Return [X, Y] of the center of cell containing provided text 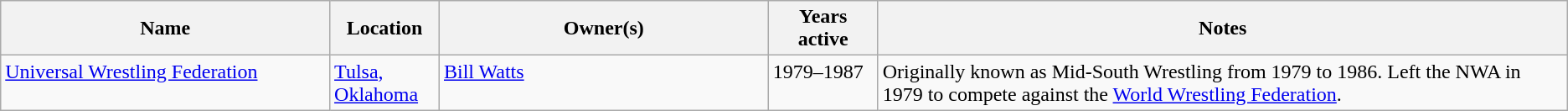
Owner(s) [603, 29]
Years active [823, 29]
1979–1987 [823, 82]
Universal Wrestling Federation [166, 82]
Notes [1223, 29]
Originally known as Mid-South Wrestling from 1979 to 1986. Left the NWA in 1979 to compete against the World Wrestling Federation. [1223, 82]
Tulsa, Oklahoma [385, 82]
Location [385, 29]
Bill Watts [603, 82]
Name [166, 29]
